Search for the cell housing the specified text and yield its [X, Y] center coordinate. 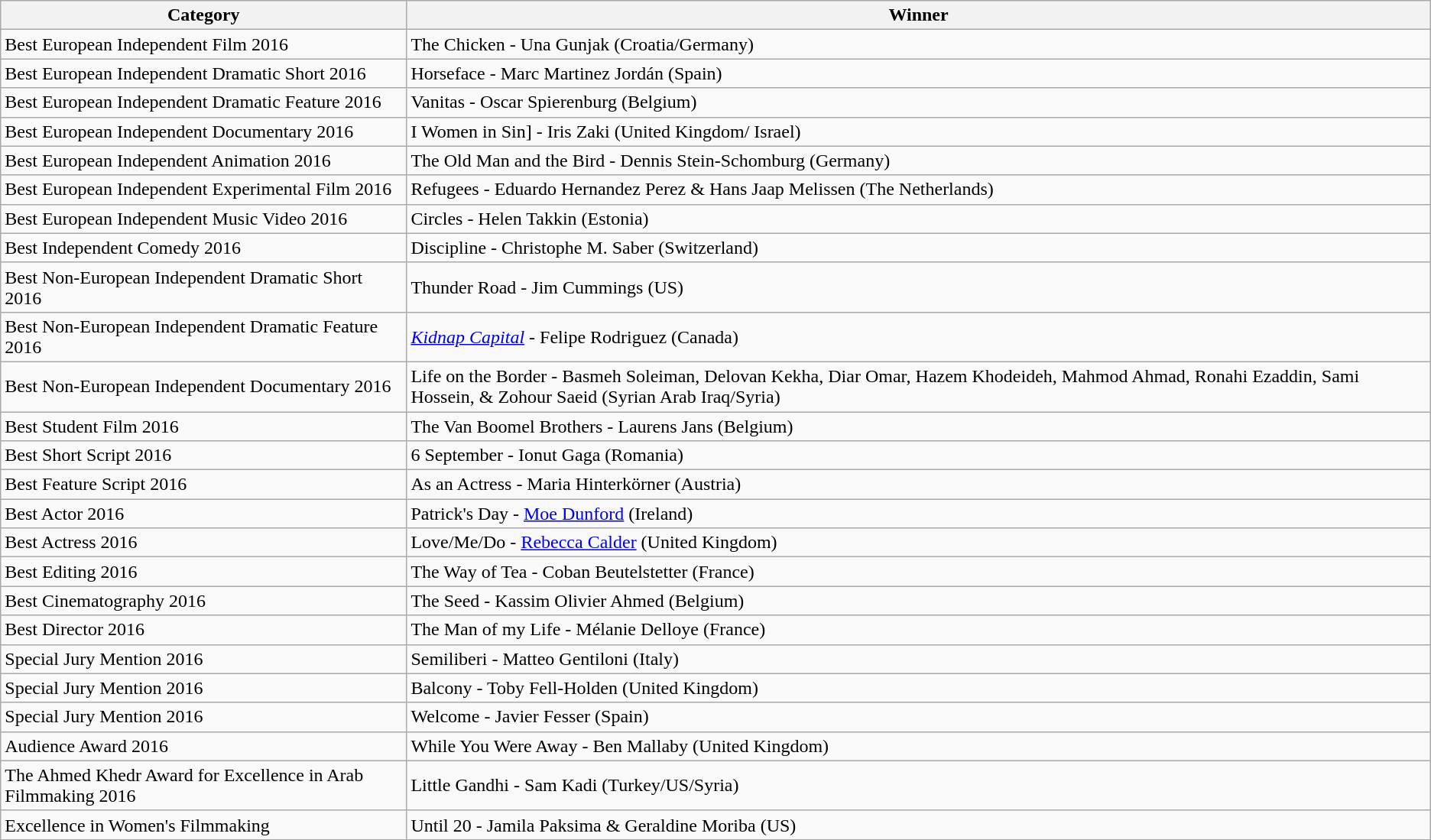
Best Director 2016 [203, 630]
Best European Independent Dramatic Feature 2016 [203, 102]
Best European Independent Experimental Film 2016 [203, 190]
Best European Independent Animation 2016 [203, 161]
Circles - Helen Takkin (Estonia) [919, 219]
Best Non-European Independent Dramatic Feature 2016 [203, 336]
Balcony - Toby Fell-Holden (United Kingdom) [919, 688]
Best Actress 2016 [203, 543]
The Van Boomel Brothers - Laurens Jans (Belgium) [919, 426]
Best Actor 2016 [203, 514]
Little Gandhi - Sam Kadi (Turkey/US/Syria) [919, 786]
While You Were Away - Ben Mallaby (United Kingdom) [919, 746]
The Old Man and the Bird - Dennis Stein-Schomburg (Germany) [919, 161]
Best Cinematography 2016 [203, 601]
Best European Independent Documentary 2016 [203, 131]
Excellence in Women's Filmmaking [203, 825]
The Way of Tea - Coban Beutelstetter (France) [919, 572]
Best European Independent Dramatic Short 2016 [203, 73]
Best European Independent Film 2016 [203, 44]
The Seed - Kassim Olivier Ahmed (Belgium) [919, 601]
Vanitas - Oscar Spierenburg (Belgium) [919, 102]
Best Student Film 2016 [203, 426]
Horseface - Marc Martinez Jordán (Spain) [919, 73]
Best Editing 2016 [203, 572]
As an Actress - Maria Hinterkörner (Austria) [919, 485]
Semiliberi - Matteo Gentiloni (Italy) [919, 659]
The Man of my Life - Mélanie Delloye (France) [919, 630]
Kidnap Capital - Felipe Rodriguez (Canada) [919, 336]
Thunder Road - Jim Cummings (US) [919, 287]
Discipline - Christophe M. Saber (Switzerland) [919, 248]
Best Non-European Independent Dramatic Short 2016 [203, 287]
Best Short Script 2016 [203, 456]
Best Independent Comedy 2016 [203, 248]
Best European Independent Music Video 2016 [203, 219]
Until 20 - Jamila Paksima & Geraldine Moriba (US) [919, 825]
Best Non-European Independent Documentary 2016 [203, 387]
Winner [919, 15]
I Women in Sin] - Iris Zaki (United Kingdom/ Israel) [919, 131]
The Ahmed Khedr Award for Excellence in Arab Filmmaking 2016 [203, 786]
Audience Award 2016 [203, 746]
Patrick's Day - Moe Dunford (Ireland) [919, 514]
Love/Me/Do - Rebecca Calder (United Kingdom) [919, 543]
6 September - Ionut Gaga (Romania) [919, 456]
The Chicken - Una Gunjak (Croatia/Germany) [919, 44]
Category [203, 15]
Refugees - Eduardo Hernandez Perez & Hans Jaap Melissen (The Netherlands) [919, 190]
Welcome - Javier Fesser (Spain) [919, 717]
Best Feature Script 2016 [203, 485]
